Return the [X, Y] coordinate for the center point of the cell that contains the specified text.  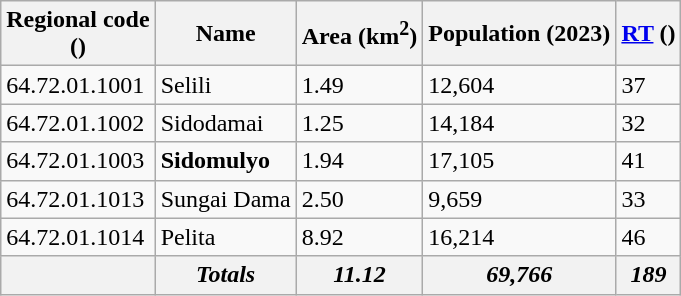
Sidodamai [226, 123]
17,105 [520, 161]
1.49 [360, 85]
9,659 [520, 199]
Population (2023) [520, 34]
Sidomulyo [226, 161]
37 [648, 85]
64.72.01.1002 [78, 123]
16,214 [520, 237]
64.72.01.1001 [78, 85]
46 [648, 237]
41 [648, 161]
Pelita [226, 237]
64.72.01.1014 [78, 237]
64.72.01.1013 [78, 199]
1.94 [360, 161]
11.12 [360, 275]
33 [648, 199]
Sungai Dama [226, 199]
Selili [226, 85]
189 [648, 275]
14,184 [520, 123]
2.50 [360, 199]
Area (km2) [360, 34]
8.92 [360, 237]
Totals [226, 275]
69,766 [520, 275]
32 [648, 123]
64.72.01.1003 [78, 161]
Name [226, 34]
Regional code() [78, 34]
12,604 [520, 85]
1.25 [360, 123]
RT () [648, 34]
